Provide the [x, y] coordinate of the cell's center where the given text is located.  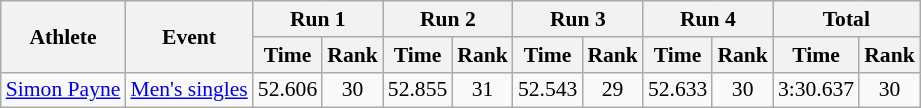
52.633 [678, 90]
29 [612, 90]
Total [846, 19]
Event [188, 36]
52.855 [418, 90]
3:30.637 [816, 90]
Athlete [64, 36]
52.606 [288, 90]
Run 4 [708, 19]
Run 1 [318, 19]
31 [482, 90]
Run 3 [578, 19]
Run 2 [448, 19]
Simon Payne [64, 90]
52.543 [548, 90]
Men's singles [188, 90]
